From the cell containing the given text, extract its center point as (X, Y) coordinate. 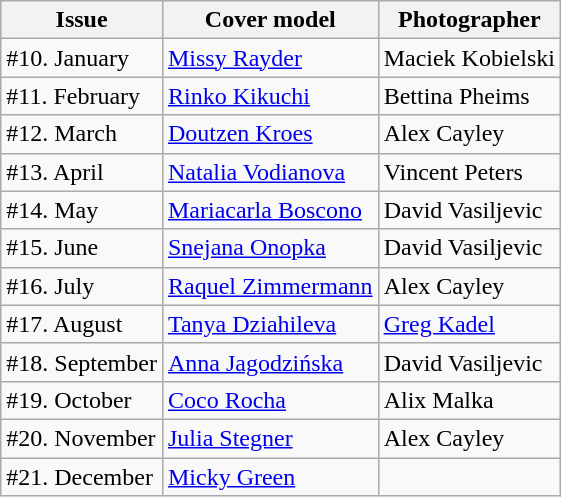
#11. February (82, 96)
#16. July (82, 286)
#10. January (82, 58)
#21. December (82, 477)
#19. October (82, 400)
Rinko Kikuchi (270, 96)
#18. September (82, 362)
#12. March (82, 134)
Vincent Peters (469, 172)
#20. November (82, 438)
Maciek Kobielski (469, 58)
Coco Rocha (270, 400)
#14. May (82, 210)
Alix Malka (469, 400)
Greg Kadel (469, 324)
Bettina Pheims (469, 96)
Issue (82, 20)
Missy Rayder (270, 58)
Raquel Zimmermann (270, 286)
Anna Jagodzińska (270, 362)
Cover model (270, 20)
#17. August (82, 324)
Tanya Dziahileva (270, 324)
#13. April (82, 172)
#15. June (82, 248)
Natalia Vodianova (270, 172)
Micky Green (270, 477)
Photographer (469, 20)
Snejana Onopka (270, 248)
Mariacarla Boscono (270, 210)
Doutzen Kroes (270, 134)
Julia Stegner (270, 438)
